Output the [x, y] coordinate of the center of the cell containing the given text.  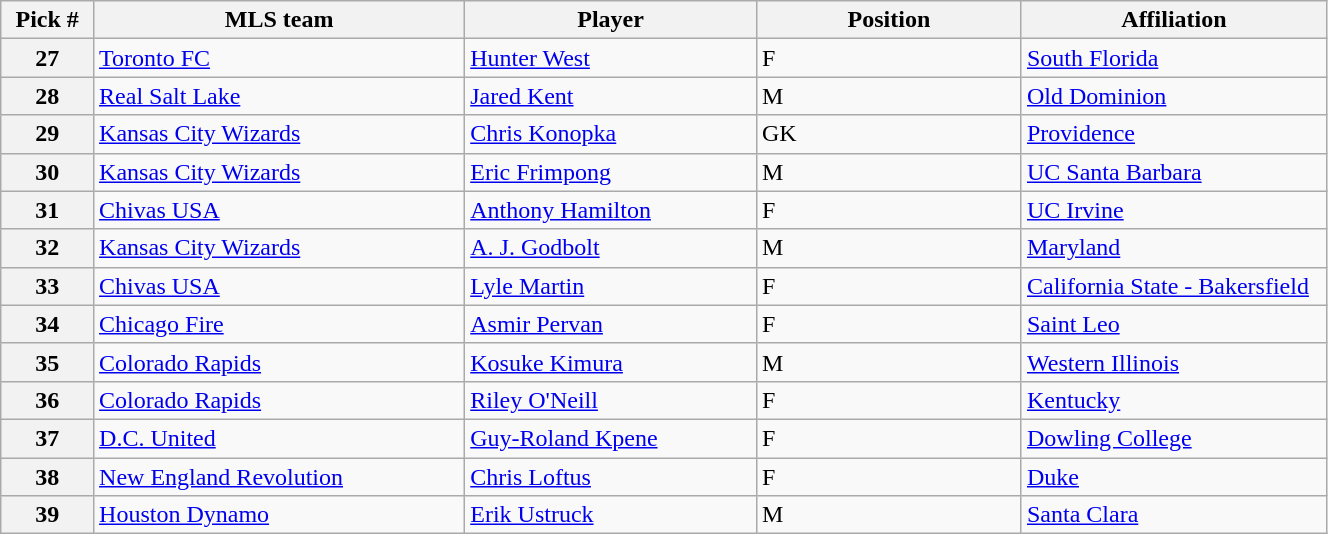
Player [611, 20]
Affiliation [1174, 20]
Providence [1174, 134]
A. J. Godbolt [611, 248]
27 [48, 58]
Hunter West [611, 58]
36 [48, 400]
South Florida [1174, 58]
33 [48, 286]
Santa Clara [1174, 515]
Kentucky [1174, 400]
Eric Frimpong [611, 172]
39 [48, 515]
UC Santa Barbara [1174, 172]
California State - Bakersfield [1174, 286]
Western Illinois [1174, 362]
MLS team [280, 20]
Jared Kent [611, 96]
Saint Leo [1174, 324]
Erik Ustruck [611, 515]
Duke [1174, 477]
Anthony Hamilton [611, 210]
35 [48, 362]
New England Revolution [280, 477]
Asmir Pervan [611, 324]
Toronto FC [280, 58]
GK [888, 134]
Pick # [48, 20]
Dowling College [1174, 438]
Kosuke Kimura [611, 362]
Position [888, 20]
30 [48, 172]
Chicago Fire [280, 324]
Houston Dynamo [280, 515]
Old Dominion [1174, 96]
Chris Konopka [611, 134]
31 [48, 210]
Riley O'Neill [611, 400]
Lyle Martin [611, 286]
28 [48, 96]
34 [48, 324]
Chris Loftus [611, 477]
UC Irvine [1174, 210]
Maryland [1174, 248]
32 [48, 248]
29 [48, 134]
D.C. United [280, 438]
Real Salt Lake [280, 96]
Guy-Roland Kpene [611, 438]
37 [48, 438]
38 [48, 477]
